Determine the (x, y) coordinate at the center of the cell enclosing the given text.  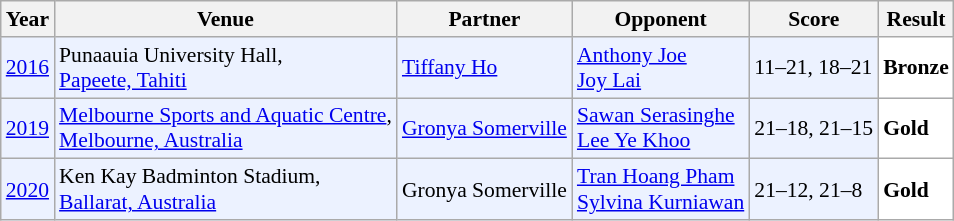
21–18, 21–15 (814, 128)
2020 (28, 190)
11–21, 18–21 (814, 68)
Sawan Serasinghe Lee Ye Khoo (660, 128)
Score (814, 19)
Venue (226, 19)
21–12, 21–8 (814, 190)
Year (28, 19)
Anthony Joe Joy Lai (660, 68)
Tran Hoang Pham Sylvina Kurniawan (660, 190)
Result (916, 19)
Tiffany Ho (484, 68)
Bronze (916, 68)
Partner (484, 19)
Opponent (660, 19)
Melbourne Sports and Aquatic Centre,Melbourne, Australia (226, 128)
2016 (28, 68)
2019 (28, 128)
Punaauia University Hall,Papeete, Tahiti (226, 68)
Ken Kay Badminton Stadium,Ballarat, Australia (226, 190)
